Pinpoint the cell where the given text exists, returning its [X, Y] midpoint coordinate. 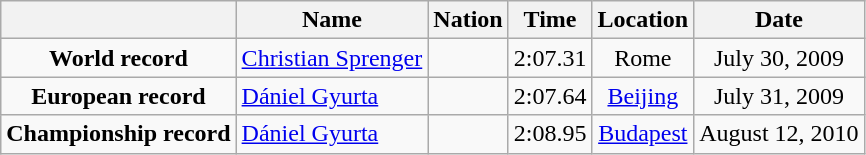
2:07.64 [550, 96]
Date [779, 20]
Nation [468, 20]
Time [550, 20]
August 12, 2010 [779, 134]
2:07.31 [550, 58]
Budapest [643, 134]
European record [118, 96]
Name [332, 20]
Christian Sprenger [332, 58]
Championship record [118, 134]
Beijing [643, 96]
Rome [643, 58]
Location [643, 20]
World record [118, 58]
July 30, 2009 [779, 58]
July 31, 2009 [779, 96]
2:08.95 [550, 134]
